Extract the [X, Y] coordinate from the center of the cell holding the provided text.  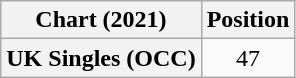
47 [248, 58]
Chart (2021) [101, 20]
UK Singles (OCC) [101, 58]
Position [248, 20]
